Locate the cell with the specified text and output its (X, Y) center coordinate. 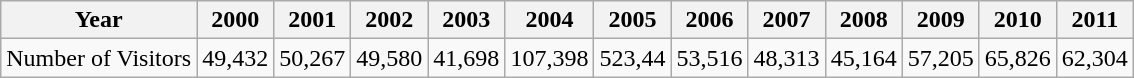
2005 (632, 20)
2000 (236, 20)
2008 (864, 20)
41,698 (466, 58)
49,432 (236, 58)
Year (99, 20)
2002 (390, 20)
57,205 (940, 58)
62,304 (1094, 58)
2007 (786, 20)
48,313 (786, 58)
53,516 (710, 58)
2010 (1018, 20)
2004 (550, 20)
45,164 (864, 58)
2011 (1094, 20)
50,267 (312, 58)
107,398 (550, 58)
65,826 (1018, 58)
Number of Visitors (99, 58)
523,44 (632, 58)
49,580 (390, 58)
2009 (940, 20)
2006 (710, 20)
2001 (312, 20)
2003 (466, 20)
